Search for the cell housing the specified text and yield its [x, y] center coordinate. 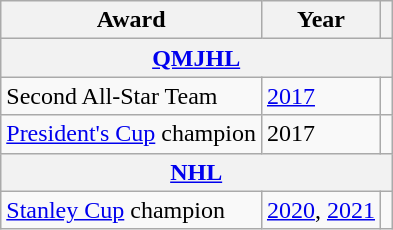
Award [132, 20]
Stanley Cup champion [132, 210]
Second All-Star Team [132, 96]
Year [320, 20]
NHL [196, 172]
President's Cup champion [132, 134]
2020, 2021 [320, 210]
QMJHL [196, 58]
